Capture the cell that displays the provided text and extract its [x, y] central coordinate. 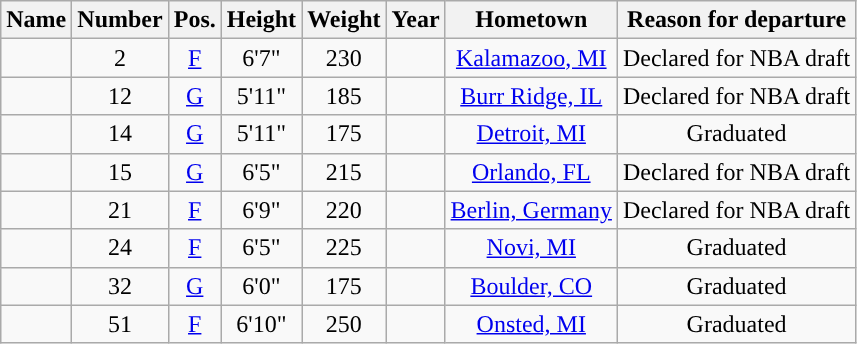
Orlando, FL [531, 172]
250 [344, 324]
220 [344, 210]
14 [120, 134]
Number [120, 20]
6'0" [261, 286]
Boulder, CO [531, 286]
6'7" [261, 58]
12 [120, 96]
185 [344, 96]
Novi, MI [531, 248]
15 [120, 172]
21 [120, 210]
Detroit, MI [531, 134]
Pos. [194, 20]
Kalamazoo, MI [531, 58]
6'9" [261, 210]
24 [120, 248]
Height [261, 20]
225 [344, 248]
Name [36, 20]
Year [416, 20]
Reason for departure [736, 20]
Weight [344, 20]
Hometown [531, 20]
230 [344, 58]
Berlin, Germany [531, 210]
Burr Ridge, IL [531, 96]
32 [120, 286]
6'10" [261, 324]
Onsted, MI [531, 324]
2 [120, 58]
215 [344, 172]
51 [120, 324]
